Scan for the cell matching the given text and deliver its (X, Y) coordinate at center. 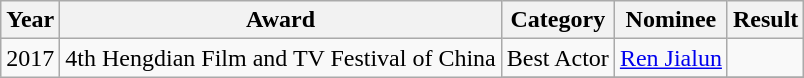
Result (765, 20)
Ren Jialun (670, 58)
Year (30, 20)
4th Hengdian Film and TV Festival of China (280, 58)
Award (280, 20)
2017 (30, 58)
Best Actor (558, 58)
Nominee (670, 20)
Category (558, 20)
